Locate the cell with the specified text and output its (x, y) center coordinate. 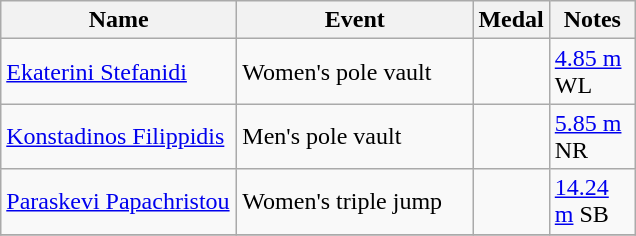
Notes (592, 20)
Paraskevi Papachristou (119, 202)
Ekaterini Stefanidi (119, 72)
Medal (511, 20)
Konstadinos Filippidis (119, 136)
4.85 m WL (592, 72)
Women's pole vault (355, 72)
Event (355, 20)
Name (119, 20)
14.24 m SB (592, 202)
Men's pole vault (355, 136)
5.85 m NR (592, 136)
Women's triple jump (355, 202)
